Extract the [x, y] coordinate from the center of the cell holding the provided text.  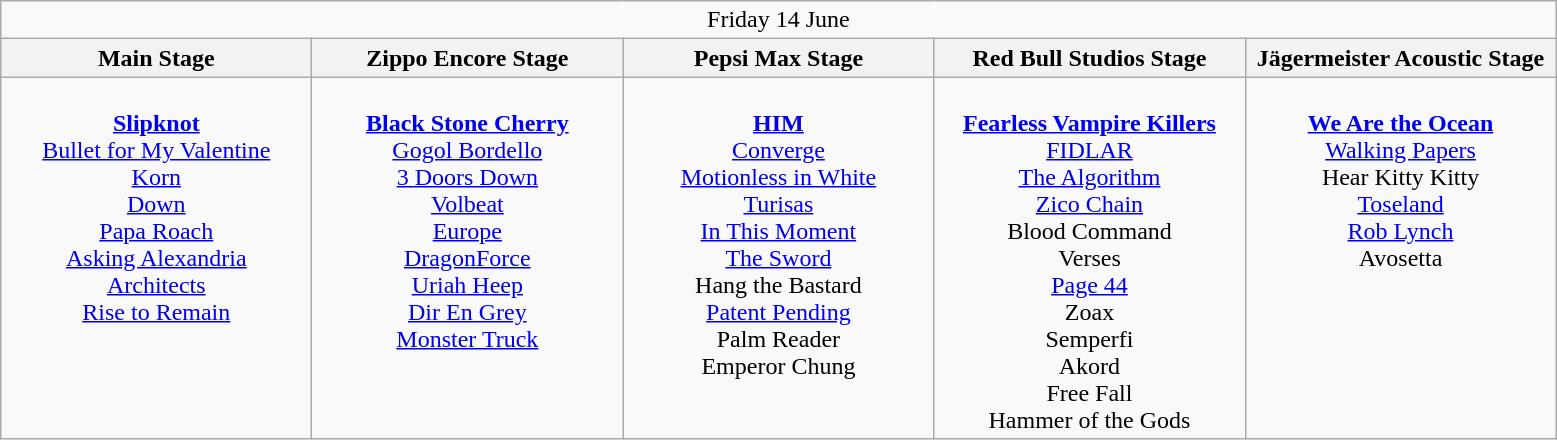
Slipknot Bullet for My Valentine Korn Down Papa Roach Asking Alexandria Architects Rise to Remain [156, 258]
Zippo Encore Stage [468, 58]
Black Stone Cherry Gogol Bordello 3 Doors Down Volbeat Europe DragonForce Uriah Heep Dir En Grey Monster Truck [468, 258]
Pepsi Max Stage [778, 58]
HIM Converge Motionless in White Turisas In This Moment The Sword Hang the Bastard Patent Pending Palm Reader Emperor Chung [778, 258]
Friday 14 June [778, 20]
Red Bull Studios Stage [1090, 58]
Main Stage [156, 58]
We Are the Ocean Walking Papers Hear Kitty Kitty Toseland Rob Lynch Avosetta [1400, 258]
Fearless Vampire Killers FIDLAR The Algorithm Zico Chain Blood Command Verses Page 44 Zoax Semperfi Akord Free Fall Hammer of the Gods [1090, 258]
Jägermeister Acoustic Stage [1400, 58]
